For the text-containing cell, return its midpoint in (x, y) coordinate format. 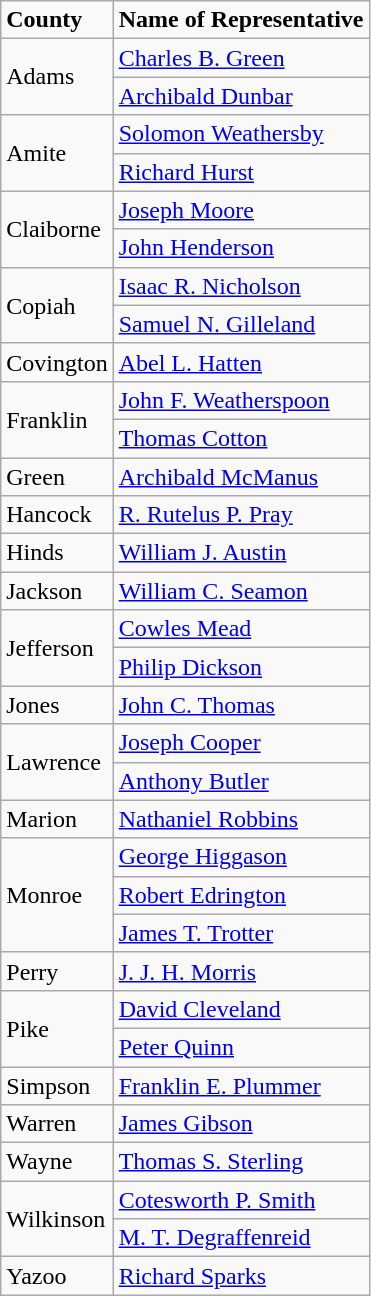
Wilkinson (57, 1219)
Peter Quinn (241, 1047)
Name of Representative (241, 20)
Hinds (57, 553)
Jackson (57, 591)
Thomas S. Sterling (241, 1162)
Wayne (57, 1162)
Green (57, 477)
George Higgason (241, 857)
Archibald Dunbar (241, 96)
Abel L. Hatten (241, 362)
Franklin (57, 419)
Solomon Weathersby (241, 134)
Joseph Cooper (241, 743)
Anthony Butler (241, 781)
Archibald McManus (241, 477)
Robert Edrington (241, 895)
Hancock (57, 515)
Charles B. Green (241, 58)
Isaac R. Nicholson (241, 286)
David Cleveland (241, 1009)
Franklin E. Plummer (241, 1085)
Jefferson (57, 648)
John Henderson (241, 248)
County (57, 20)
Marion (57, 819)
Richard Sparks (241, 1276)
Yazoo (57, 1276)
Pike (57, 1028)
Covington (57, 362)
Philip Dickson (241, 667)
Lawrence (57, 762)
James Gibson (241, 1124)
John C. Thomas (241, 705)
Claiborne (57, 229)
William J. Austin (241, 553)
Perry (57, 971)
Thomas Cotton (241, 438)
M. T. Degraffenreid (241, 1238)
Warren (57, 1124)
Samuel N. Gilleland (241, 324)
Cotesworth P. Smith (241, 1200)
R. Rutelus P. Pray (241, 515)
Jones (57, 705)
Simpson (57, 1085)
Amite (57, 153)
Copiah (57, 305)
Cowles Mead (241, 629)
James T. Trotter (241, 933)
John F. Weatherspoon (241, 400)
Richard Hurst (241, 172)
Adams (57, 77)
J. J. H. Morris (241, 971)
William C. Seamon (241, 591)
Nathaniel Robbins (241, 819)
Monroe (57, 895)
Joseph Moore (241, 210)
